Capture the cell that displays the provided text and extract its [X, Y] central coordinate. 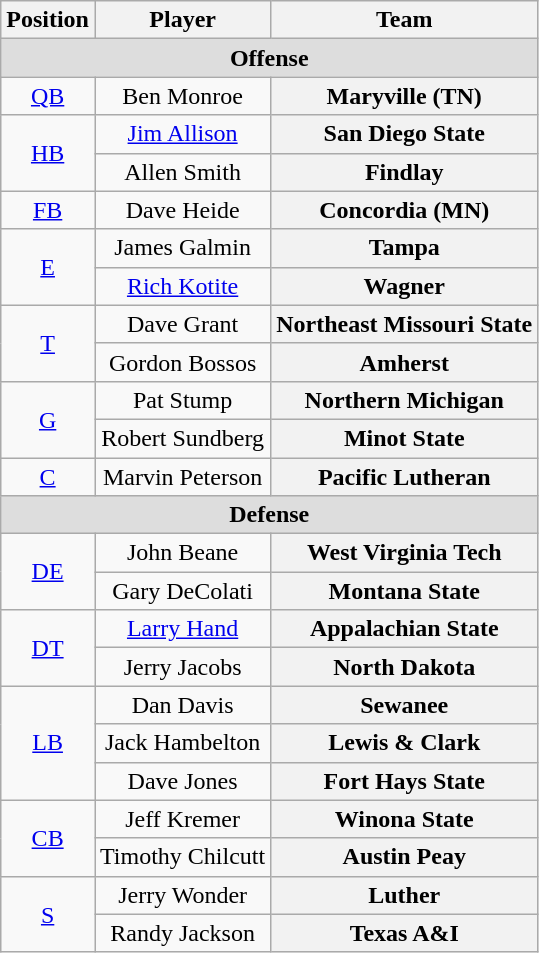
Texas A&I [404, 933]
Sewanee [404, 705]
Austin Peay [404, 857]
West Virginia Tech [404, 553]
Pat Stump [182, 400]
Northeast Missouri State [404, 324]
Jeff Kremer [182, 819]
San Diego State [404, 134]
Robert Sundberg [182, 438]
Jerry Jacobs [182, 667]
T [48, 343]
Concordia (MN) [404, 210]
Wagner [404, 286]
Amherst [404, 362]
FB [48, 210]
DT [48, 648]
Dave Jones [182, 781]
Defense [270, 515]
Jack Hambelton [182, 743]
Northern Michigan [404, 400]
G [48, 419]
James Galmin [182, 248]
QB [48, 96]
Appalachian State [404, 629]
North Dakota [404, 667]
Dave Heide [182, 210]
E [48, 267]
Gordon Bossos [182, 362]
Team [404, 20]
Timothy Chilcutt [182, 857]
LB [48, 743]
Lewis & Clark [404, 743]
Randy Jackson [182, 933]
Offense [270, 58]
C [48, 477]
Rich Kotite [182, 286]
HB [48, 153]
Allen Smith [182, 172]
Findlay [404, 172]
Dan Davis [182, 705]
Pacific Lutheran [404, 477]
Winona State [404, 819]
Maryville (TN) [404, 96]
Marvin Peterson [182, 477]
Minot State [404, 438]
Luther [404, 895]
Dave Grant [182, 324]
Larry Hand [182, 629]
Fort Hays State [404, 781]
CB [48, 838]
Ben Monroe [182, 96]
DE [48, 572]
Player [182, 20]
Tampa [404, 248]
Jerry Wonder [182, 895]
Gary DeColati [182, 591]
John Beane [182, 553]
Montana State [404, 591]
Jim Allison [182, 134]
S [48, 914]
Position [48, 20]
